Extract the [x, y] coordinate from the center of the cell holding the provided text.  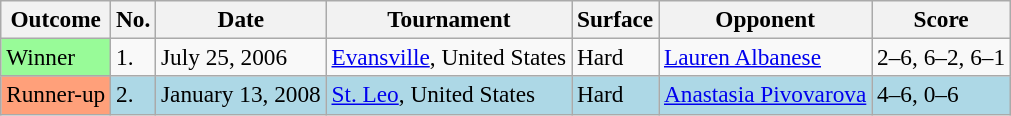
January 13, 2008 [241, 95]
2. [134, 95]
Date [241, 19]
Surface [616, 19]
2–6, 6–2, 6–1 [942, 57]
Lauren Albanese [766, 57]
Outcome [56, 19]
Evansville, United States [448, 57]
Opponent [766, 19]
Runner-up [56, 95]
4–6, 0–6 [942, 95]
1. [134, 57]
St. Leo, United States [448, 95]
July 25, 2006 [241, 57]
Score [942, 19]
Winner [56, 57]
No. [134, 19]
Tournament [448, 19]
Anastasia Pivovarova [766, 95]
